Output the (x, y) coordinate of the center of the cell containing the given text.  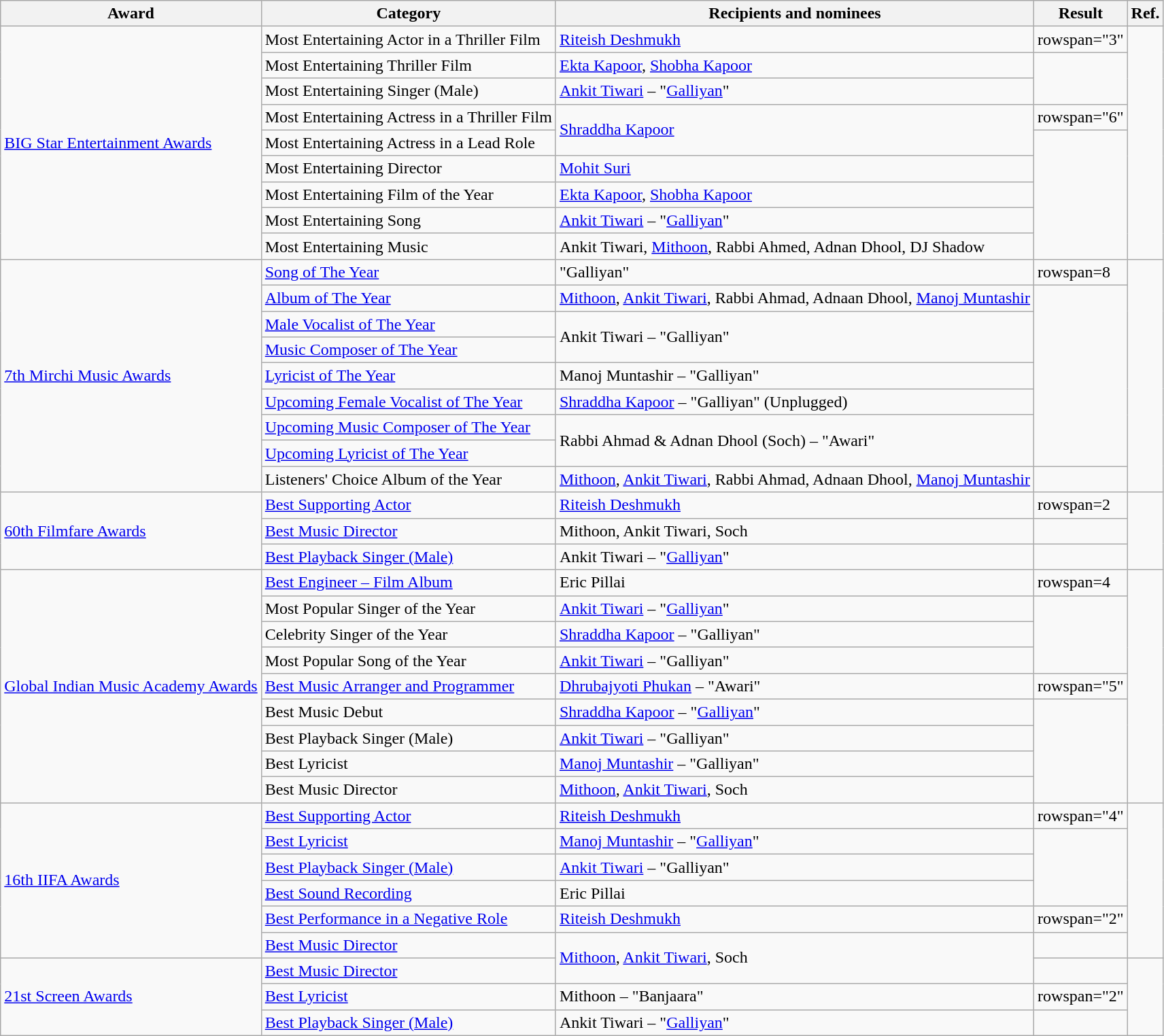
Best Engineer – Film Album (408, 583)
21st Screen Awards (131, 997)
Upcoming Lyricist of The Year (408, 453)
rowspan=8 (1081, 272)
Shraddha Kapoor – "Galliyan" (Unplugged) (794, 402)
Upcoming Female Vocalist of The Year (408, 402)
rowspan=2 (1081, 505)
"Galliyan" (794, 272)
Most Entertaining Actress in a Thriller Film (408, 117)
Best Music Arranger and Programmer (408, 686)
Upcoming Music Composer of The Year (408, 428)
Result (1081, 14)
Album of The Year (408, 298)
Recipients and nominees (794, 14)
Song of The Year (408, 272)
Award (131, 14)
Ref. (1145, 14)
rowspan="4" (1081, 816)
Most Entertaining Thriller Film (408, 65)
Most Entertaining Song (408, 220)
Most Entertaining Music (408, 246)
rowspan="5" (1081, 686)
Best Sound Recording (408, 893)
Most Popular Song of the Year (408, 660)
Music Composer of The Year (408, 350)
Category (408, 14)
Rabbi Ahmad & Adnan Dhool (Soch) – "Awari" (794, 441)
Best Performance in a Negative Role (408, 919)
rowspan="3" (1081, 39)
Best Music Debut (408, 712)
rowspan="6" (1081, 117)
Most Entertaining Actress in a Lead Role (408, 143)
BIG Star Entertainment Awards (131, 143)
Listeners' Choice Album of the Year (408, 479)
Dhrubajyoti Phukan – "Awari" (794, 686)
60th Filmfare Awards (131, 531)
Global Indian Music Academy Awards (131, 687)
Most Entertaining Director (408, 169)
rowspan=4 (1081, 583)
Most Popular Singer of the Year (408, 608)
Celebrity Singer of the Year (408, 634)
Ankit Tiwari, Mithoon, Rabbi Ahmed, Adnan Dhool, DJ Shadow (794, 246)
Mithoon – "Banjaara" (794, 997)
Most Entertaining Singer (Male) (408, 91)
Mohit Suri (794, 169)
Shraddha Kapoor (794, 130)
Most Entertaining Film of the Year (408, 194)
Male Vocalist of The Year (408, 324)
Lyricist of The Year (408, 376)
7th Mirchi Music Awards (131, 375)
16th IIFA Awards (131, 880)
Most Entertaining Actor in a Thriller Film (408, 39)
